Return [x, y] of the center of cell containing provided text 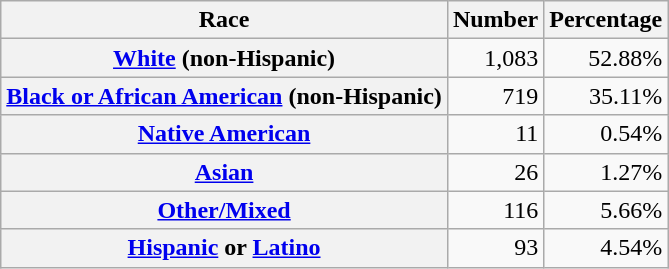
5.66% [606, 210]
26 [495, 172]
93 [495, 248]
35.11% [606, 96]
Black or African American (non-Hispanic) [224, 96]
719 [495, 96]
Asian [224, 172]
Number [495, 20]
Hispanic or Latino [224, 248]
1.27% [606, 172]
Native American [224, 134]
116 [495, 210]
4.54% [606, 248]
0.54% [606, 134]
1,083 [495, 58]
11 [495, 134]
Percentage [606, 20]
Race [224, 20]
White (non-Hispanic) [224, 58]
52.88% [606, 58]
Other/Mixed [224, 210]
